Determine the [X, Y] coordinate at the center of the cell enclosing the given text.  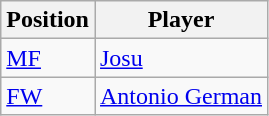
Position [48, 20]
FW [48, 96]
Antonio German [180, 96]
Player [180, 20]
Josu [180, 58]
MF [48, 58]
